Output the [X, Y] coordinate of the center of the cell containing the given text.  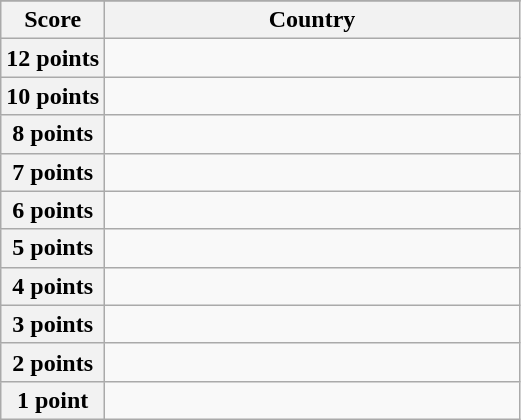
10 points [53, 96]
3 points [53, 324]
8 points [53, 134]
5 points [53, 248]
2 points [53, 362]
12 points [53, 58]
Score [53, 20]
1 point [53, 400]
4 points [53, 286]
7 points [53, 172]
Country [312, 20]
6 points [53, 210]
